Identify which cell holds the provided text, then report its (X, Y) central coordinate. 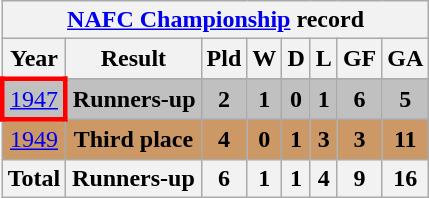
L (324, 59)
Pld (224, 59)
D (296, 59)
Third place (134, 139)
1949 (34, 139)
Total (34, 178)
16 (406, 178)
2 (224, 98)
9 (359, 178)
GA (406, 59)
5 (406, 98)
NAFC Championship record (216, 20)
Year (34, 59)
Result (134, 59)
1947 (34, 98)
W (264, 59)
GF (359, 59)
11 (406, 139)
